Provide the (x, y) coordinate of the cell's center where the given text is located.  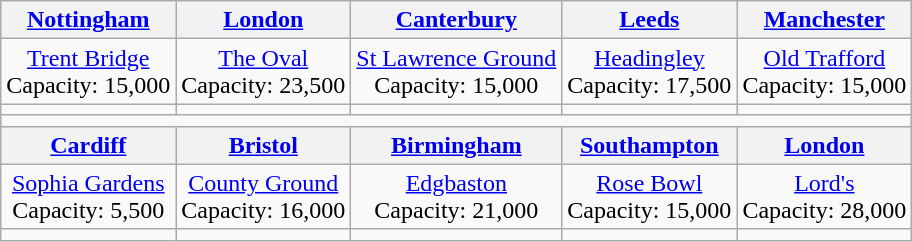
Trent BridgeCapacity: 15,000 (88, 72)
HeadingleyCapacity: 17,500 (650, 72)
Lord'sCapacity: 28,000 (824, 196)
Cardiff (88, 145)
Birmingham (456, 145)
Manchester (824, 20)
The OvalCapacity: 23,500 (264, 72)
Bristol (264, 145)
Nottingham (88, 20)
Southampton (650, 145)
Rose BowlCapacity: 15,000 (650, 196)
EdgbastonCapacity: 21,000 (456, 196)
Old TraffordCapacity: 15,000 (824, 72)
Canterbury (456, 20)
Sophia GardensCapacity: 5,500 (88, 196)
Leeds (650, 20)
St Lawrence GroundCapacity: 15,000 (456, 72)
County GroundCapacity: 16,000 (264, 196)
